Extract the [X, Y] coordinate from the center of the cell holding the provided text.  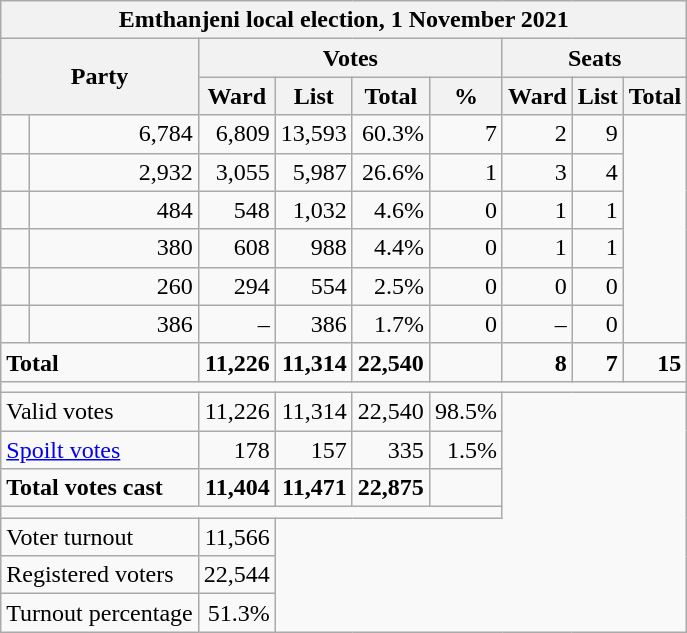
11,566 [236, 537]
% [466, 96]
Registered voters [100, 575]
294 [236, 286]
1.5% [466, 449]
22,875 [390, 488]
1,032 [314, 210]
Seats [594, 58]
Spoilt votes [100, 449]
988 [314, 248]
13,593 [314, 134]
Votes [350, 58]
51.3% [236, 613]
98.5% [466, 411]
2 [537, 134]
4.6% [390, 210]
5,987 [314, 172]
11,404 [236, 488]
26.6% [390, 172]
380 [114, 248]
9 [598, 134]
Total votes cast [100, 488]
608 [236, 248]
554 [314, 286]
157 [314, 449]
3 [537, 172]
Party [100, 77]
335 [390, 449]
3,055 [236, 172]
Voter turnout [100, 537]
1.7% [390, 324]
2,932 [114, 172]
4 [598, 172]
11,471 [314, 488]
60.3% [390, 134]
Emthanjeni local election, 1 November 2021 [344, 20]
Valid votes [100, 411]
Turnout percentage [100, 613]
4.4% [390, 248]
6,809 [236, 134]
8 [537, 362]
260 [114, 286]
178 [236, 449]
15 [655, 362]
22,544 [236, 575]
2.5% [390, 286]
548 [236, 210]
6,784 [114, 134]
484 [114, 210]
